From the cell containing the given text, extract its center point as (X, Y) coordinate. 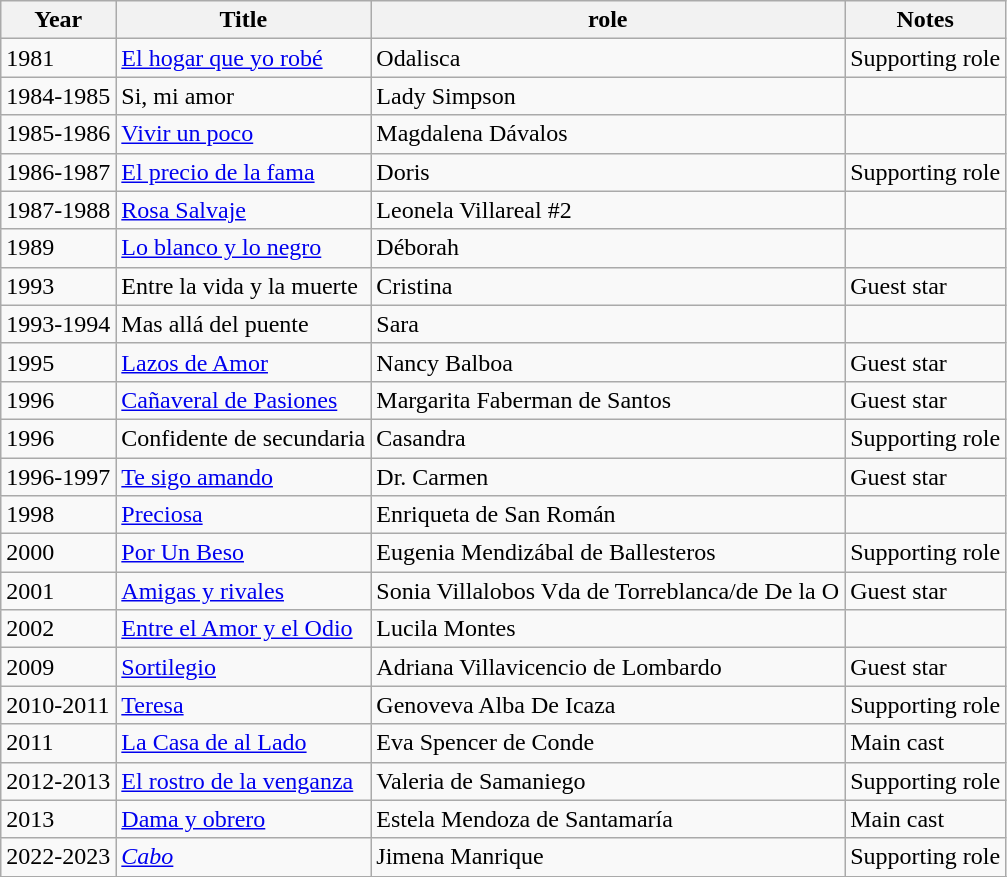
Mas allá del puente (244, 324)
Sortilegio (244, 667)
Doris (608, 172)
Amigas y rivales (244, 591)
2013 (58, 819)
2002 (58, 629)
2011 (58, 743)
1996-1997 (58, 477)
Eugenia Mendizábal de Ballesteros (608, 553)
Valeria de Samaniego (608, 781)
Cabo (244, 857)
1981 (58, 58)
Sonia Villalobos Vda de Torreblanca/de De la O (608, 591)
Year (58, 20)
Odalisca (608, 58)
El rostro de la venganza (244, 781)
Eva Spencer de Conde (608, 743)
1998 (58, 515)
Cristina (608, 286)
1984-1985 (58, 96)
Title (244, 20)
Nancy Balboa (608, 362)
Margarita Faberman de Santos (608, 400)
Entre la vida y la muerte (244, 286)
2022-2023 (58, 857)
Lazos de Amor (244, 362)
Preciosa (244, 515)
Notes (926, 20)
La Casa de al Lado (244, 743)
1993 (58, 286)
Por Un Beso (244, 553)
2000 (58, 553)
Jimena Manrique (608, 857)
Vivir un poco (244, 134)
Estela Mendoza de Santamaría (608, 819)
El hogar que yo robé (244, 58)
Lo blanco y lo negro (244, 248)
2001 (58, 591)
1986-1987 (58, 172)
Adriana Villavicencio de Lombardo (608, 667)
Genoveva Alba De Icaza (608, 705)
1995 (58, 362)
Si, mi amor (244, 96)
Rosa Salvaje (244, 210)
1989 (58, 248)
Sara (608, 324)
1993-1994 (58, 324)
1987-1988 (58, 210)
Déborah (608, 248)
2009 (58, 667)
Teresa (244, 705)
Cañaveral de Pasiones (244, 400)
Confidente de secundaria (244, 438)
2010-2011 (58, 705)
Entre el Amor y el Odio (244, 629)
El precio de la fama (244, 172)
Magdalena Dávalos (608, 134)
Casandra (608, 438)
role (608, 20)
Lucila Montes (608, 629)
2012-2013 (58, 781)
1985-1986 (58, 134)
Lady Simpson (608, 96)
Leonela Villareal #2 (608, 210)
Dama y obrero (244, 819)
Te sigo amando (244, 477)
Enriqueta de San Román (608, 515)
Dr. Carmen (608, 477)
